Scan for the cell matching the given text and deliver its (x, y) coordinate at center. 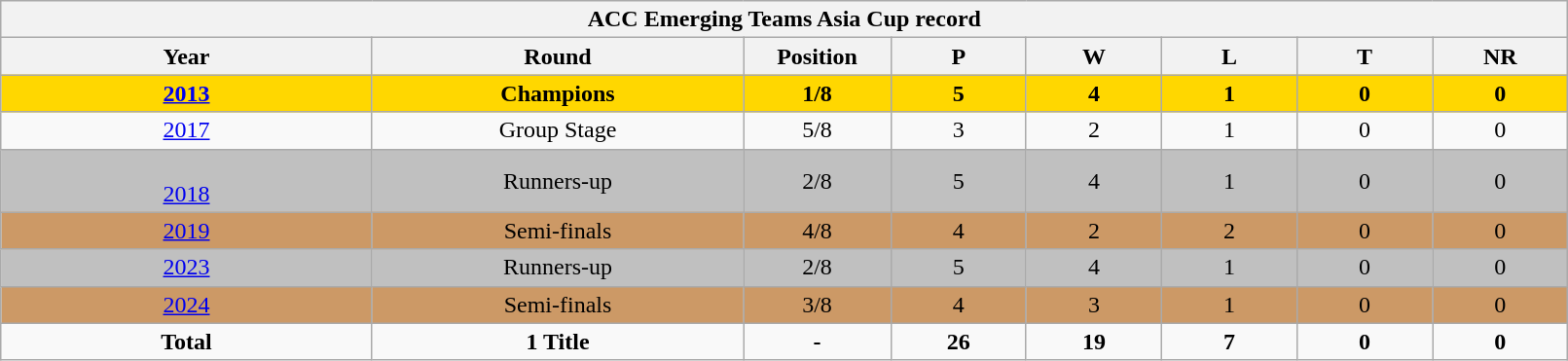
W (1094, 56)
26 (958, 342)
2018 (187, 181)
NR (1501, 56)
L (1228, 56)
3/8 (818, 305)
4/8 (818, 231)
Champions (558, 93)
2019 (187, 231)
Total (187, 342)
T (1365, 56)
1/8 (818, 93)
7 (1228, 342)
19 (1094, 342)
Year (187, 56)
2013 (187, 93)
P (958, 56)
2017 (187, 130)
Group Stage (558, 130)
2023 (187, 268)
Position (818, 56)
- (818, 342)
2024 (187, 305)
1 Title (558, 342)
5/8 (818, 130)
Round (558, 56)
ACC Emerging Teams Asia Cup record (784, 19)
